Locate the cell with the specified text and output its (X, Y) center coordinate. 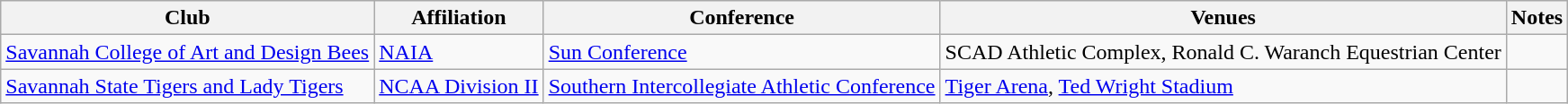
Savannah State Tigers and Lady Tigers (187, 86)
Notes (1537, 18)
Tiger Arena, Ted Wright Stadium (1223, 86)
Southern Intercollegiate Athletic Conference (741, 86)
Conference (741, 18)
Savannah College of Art and Design Bees (187, 52)
SCAD Athletic Complex, Ronald C. Waranch Equestrian Center (1223, 52)
NCAA Division II (459, 86)
Venues (1223, 18)
NAIA (459, 52)
Sun Conference (741, 52)
Club (187, 18)
Affiliation (459, 18)
